Pinpoint the cell where the given text exists, returning its [X, Y] midpoint coordinate. 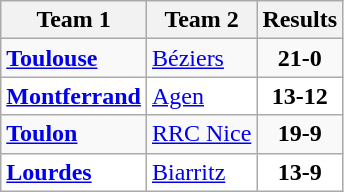
13-9 [300, 172]
Toulouse [74, 58]
Team 2 [201, 20]
Results [300, 20]
Agen [201, 96]
21-0 [300, 58]
RRC Nice [201, 134]
Toulon [74, 134]
Biarritz [201, 172]
13-12 [300, 96]
19-9 [300, 134]
Béziers [201, 58]
Team 1 [74, 20]
Lourdes [74, 172]
Montferrand [74, 96]
